Pinpoint the cell where the given text exists, returning its (x, y) midpoint coordinate. 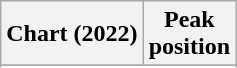
Chart (2022) (72, 34)
Peakposition (189, 34)
